Return [X, Y] of the center of cell containing provided text 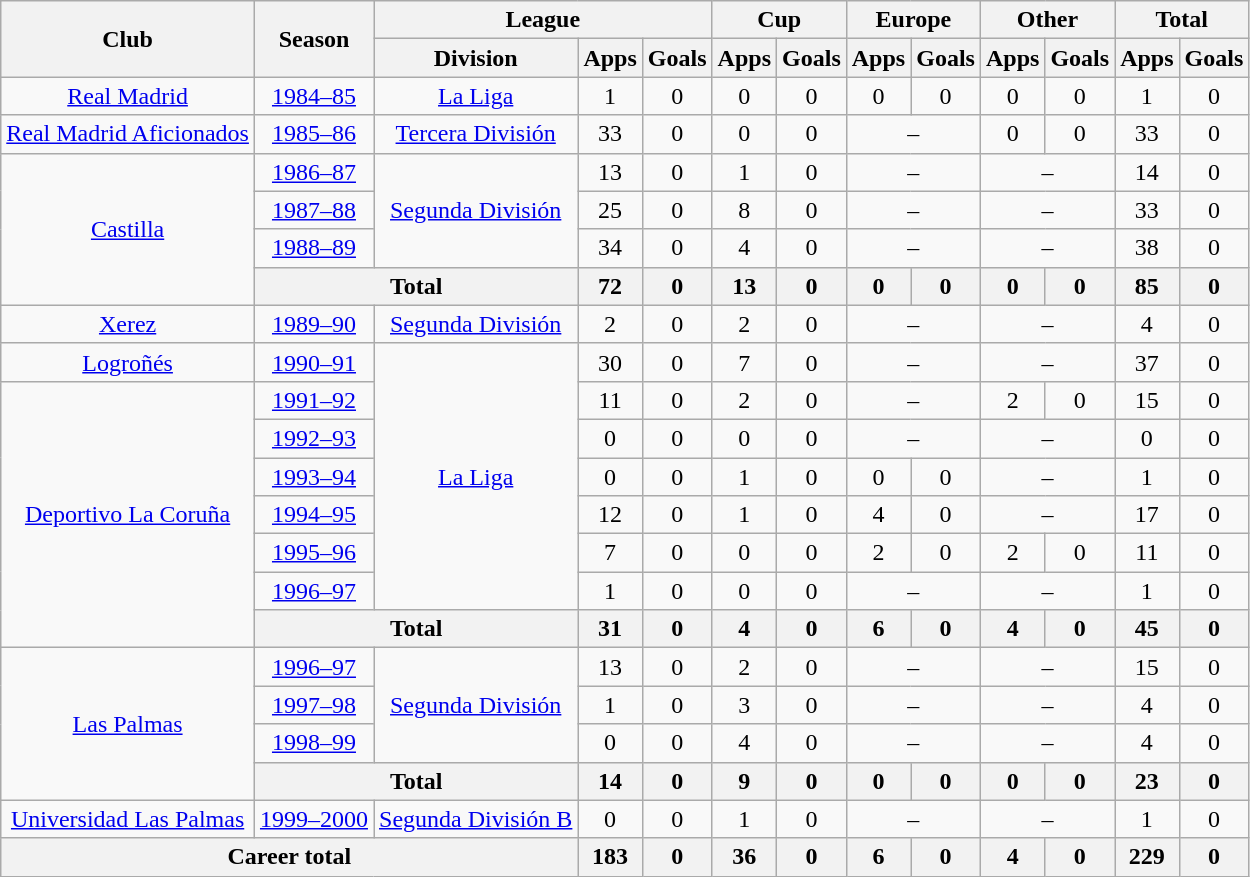
31 [610, 629]
Season [314, 39]
36 [744, 857]
45 [1147, 629]
Other [1047, 20]
1988–89 [314, 248]
85 [1147, 286]
229 [1147, 857]
183 [610, 857]
Cup [779, 20]
Career total [290, 857]
1998–99 [314, 743]
Europe [913, 20]
1993–94 [314, 477]
Universidad Las Palmas [128, 819]
25 [610, 210]
30 [610, 362]
League [544, 20]
1984–85 [314, 96]
1991–92 [314, 400]
Club [128, 39]
Logroñés [128, 362]
1989–90 [314, 324]
Real Madrid [128, 96]
1999–2000 [314, 819]
1997–98 [314, 705]
Tercera División [476, 134]
Segunda División B [476, 819]
Division [476, 58]
1986–87 [314, 172]
8 [744, 210]
17 [1147, 515]
23 [1147, 781]
1985–86 [314, 134]
3 [744, 705]
1994–95 [314, 515]
Castilla [128, 229]
Deportivo La Coruña [128, 514]
1995–96 [314, 553]
1990–91 [314, 362]
34 [610, 248]
12 [610, 515]
72 [610, 286]
1987–88 [314, 210]
9 [744, 781]
Xerez [128, 324]
Las Palmas [128, 724]
Real Madrid Aficionados [128, 134]
38 [1147, 248]
1992–93 [314, 438]
37 [1147, 362]
